Identify which cell holds the provided text, then report its (X, Y) central coordinate. 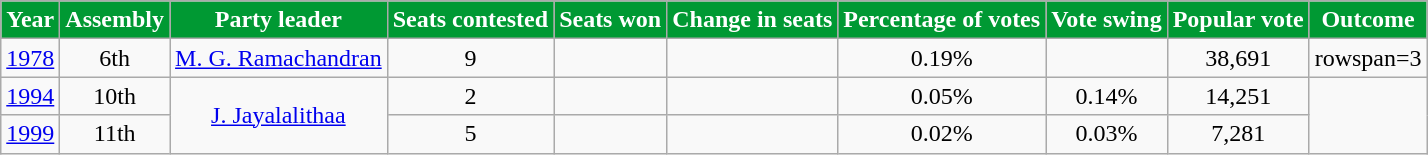
Percentage of votes (942, 20)
5 (470, 134)
1999 (30, 134)
Seats won (610, 20)
38,691 (1238, 58)
Year (30, 20)
1994 (30, 96)
2 (470, 96)
0.05% (942, 96)
6th (115, 58)
9 (470, 58)
J. Jayalalithaa (279, 115)
0.19% (942, 58)
11th (115, 134)
Assembly (115, 20)
0.03% (1107, 134)
7,281 (1238, 134)
0.02% (942, 134)
Party leader (279, 20)
Change in seats (752, 20)
rowspan=3 (1368, 58)
Outcome (1368, 20)
M. G. Ramachandran (279, 58)
14,251 (1238, 96)
1978 (30, 58)
Seats contested (470, 20)
0.14% (1107, 96)
Popular vote (1238, 20)
10th (115, 96)
Vote swing (1107, 20)
